Return [x, y] of the center of cell containing provided text 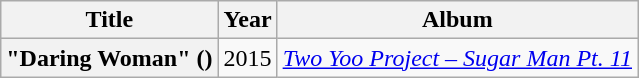
Title [110, 20]
Album [457, 20]
Two Yoo Project – Sugar Man Pt. 11 [457, 58]
2015 [248, 58]
"Daring Woman" () [110, 58]
Year [248, 20]
